Search for the cell housing the specified text and yield its (X, Y) center coordinate. 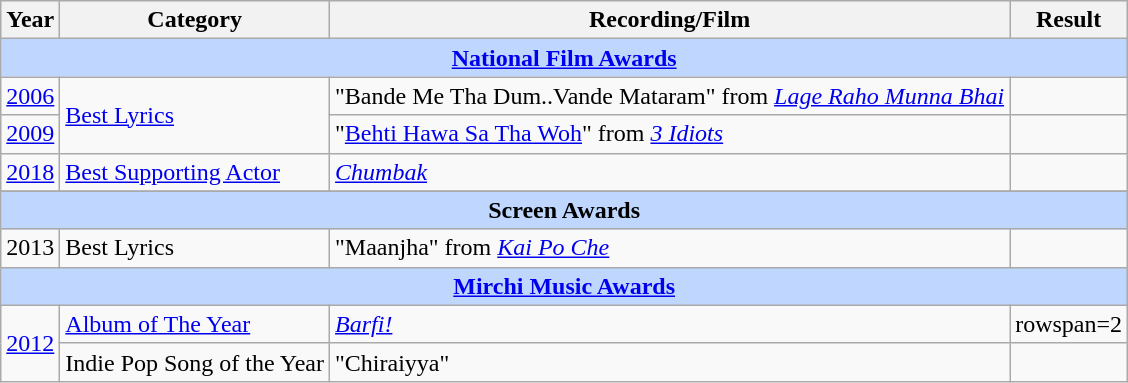
Barfi! (670, 324)
2006 (30, 96)
Result (1069, 20)
2009 (30, 134)
"Bande Me Tha Dum..Vande Mataram" from Lage Raho Munna Bhai (670, 96)
Chumbak (670, 172)
2018 (30, 172)
Mirchi Music Awards (564, 286)
Year (30, 20)
2012 (30, 343)
rowspan=2 (1069, 324)
Indie Pop Song of the Year (195, 362)
"Behti Hawa Sa Tha Woh" from 3 Idiots (670, 134)
Best Supporting Actor (195, 172)
National Film Awards (564, 58)
"Chiraiyya" (670, 362)
"Maanjha" from Kai Po Che (670, 248)
Album of The Year (195, 324)
Screen Awards (564, 210)
Recording/Film (670, 20)
2013 (30, 248)
Category (195, 20)
